Pinpoint the cell where the given text exists, returning its (X, Y) midpoint coordinate. 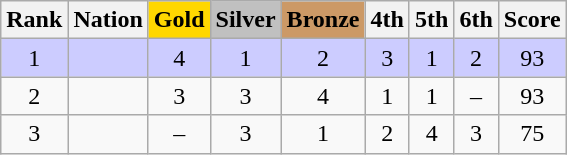
Score (532, 20)
4th (387, 20)
Rank (34, 20)
5th (431, 20)
Gold (179, 20)
6th (476, 20)
Bronze (323, 20)
Nation (108, 20)
Silver (246, 20)
75 (532, 134)
